Pinpoint the cell where the given text exists, returning its [X, Y] midpoint coordinate. 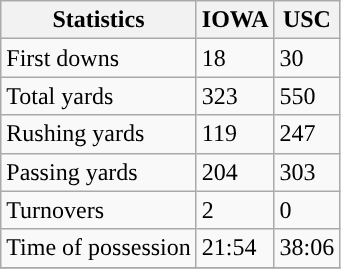
21:54 [235, 248]
Total yards [99, 96]
204 [235, 172]
323 [235, 96]
Turnovers [99, 210]
2 [235, 210]
38:06 [307, 248]
119 [235, 134]
550 [307, 96]
Passing yards [99, 172]
Time of possession [99, 248]
18 [235, 58]
30 [307, 58]
IOWA [235, 20]
USC [307, 20]
Statistics [99, 20]
303 [307, 172]
First downs [99, 58]
247 [307, 134]
Rushing yards [99, 134]
0 [307, 210]
